Scan for the cell matching the given text and deliver its [X, Y] coordinate at center. 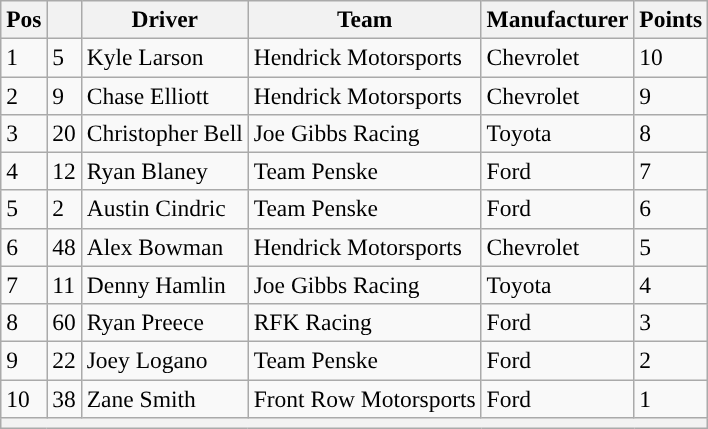
11 [64, 285]
Zane Smith [164, 398]
Points [671, 19]
12 [64, 171]
Joey Logano [164, 360]
Chase Elliott [164, 95]
Ryan Preece [164, 322]
Austin Cindric [164, 209]
22 [64, 360]
60 [64, 322]
Team [364, 19]
Denny Hamlin [164, 285]
Front Row Motorsports [364, 398]
Manufacturer [558, 19]
Alex Bowman [164, 247]
38 [64, 398]
48 [64, 247]
20 [64, 133]
Christopher Bell [164, 133]
Kyle Larson [164, 57]
Ryan Blaney [164, 171]
RFK Racing [364, 322]
Driver [164, 19]
Pos [24, 19]
